Pinpoint the cell where the given text exists, returning its (x, y) midpoint coordinate. 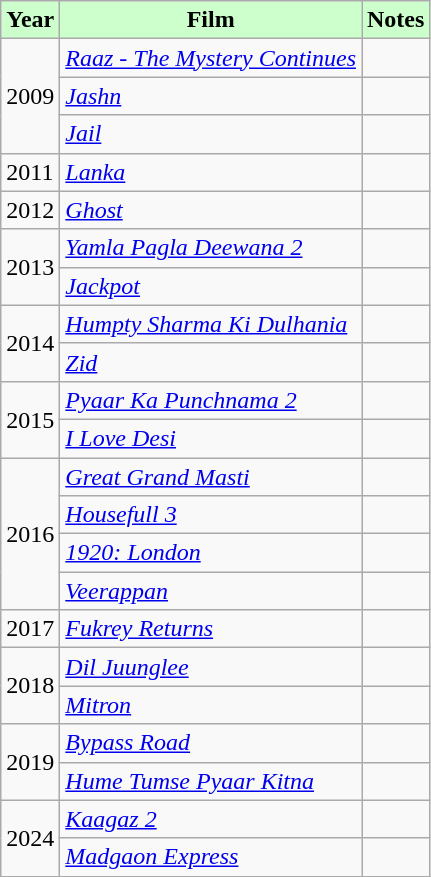
2012 (30, 210)
2017 (30, 629)
Yamla Pagla Deewana 2 (211, 248)
Hume Tumse Pyaar Kitna (211, 781)
Bypass Road (211, 743)
Madgaon Express (211, 857)
Zid (211, 362)
Kaagaz 2 (211, 819)
Ghost (211, 210)
Veerappan (211, 591)
I Love Desi (211, 438)
Year (30, 20)
Jail (211, 134)
2014 (30, 343)
Great Grand Masti (211, 477)
2024 (30, 838)
Humpty Sharma Ki Dulhania (211, 324)
Jashn (211, 96)
2013 (30, 267)
Raaz - The Mystery Continues (211, 58)
Pyaar Ka Punchnama 2 (211, 400)
Jackpot (211, 286)
Mitron (211, 705)
Notes (396, 20)
Housefull 3 (211, 515)
2016 (30, 534)
2009 (30, 96)
2019 (30, 762)
Film (211, 20)
2011 (30, 172)
2018 (30, 686)
2015 (30, 419)
Dil Juunglee (211, 667)
1920: London (211, 553)
Fukrey Returns (211, 629)
Lanka (211, 172)
